Scan for the cell matching the given text and deliver its (X, Y) coordinate at center. 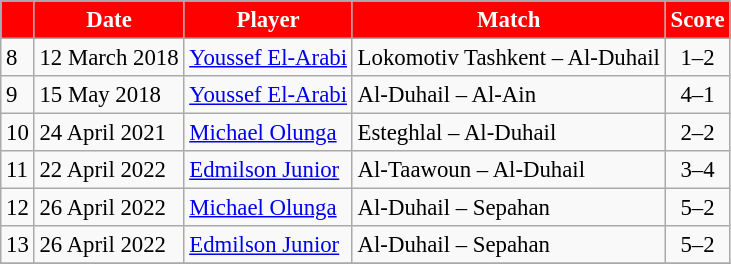
Lokomotiv Tashkent – Al-Duhail (508, 58)
22 April 2022 (109, 170)
8 (18, 58)
11 (18, 170)
Match (508, 20)
13 (18, 245)
24 April 2021 (109, 133)
3–4 (698, 170)
4–1 (698, 95)
Date (109, 20)
1–2 (698, 58)
15 May 2018 (109, 95)
12 (18, 208)
Al-Duhail – Al-Ain (508, 95)
Esteghlal – Al-Duhail (508, 133)
Al-Taawoun – Al-Duhail (508, 170)
9 (18, 95)
12 March 2018 (109, 58)
Score (698, 20)
10 (18, 133)
Player (268, 20)
2–2 (698, 133)
